Detect which cell encompasses the target text, then output its [x, y] center coordinate. 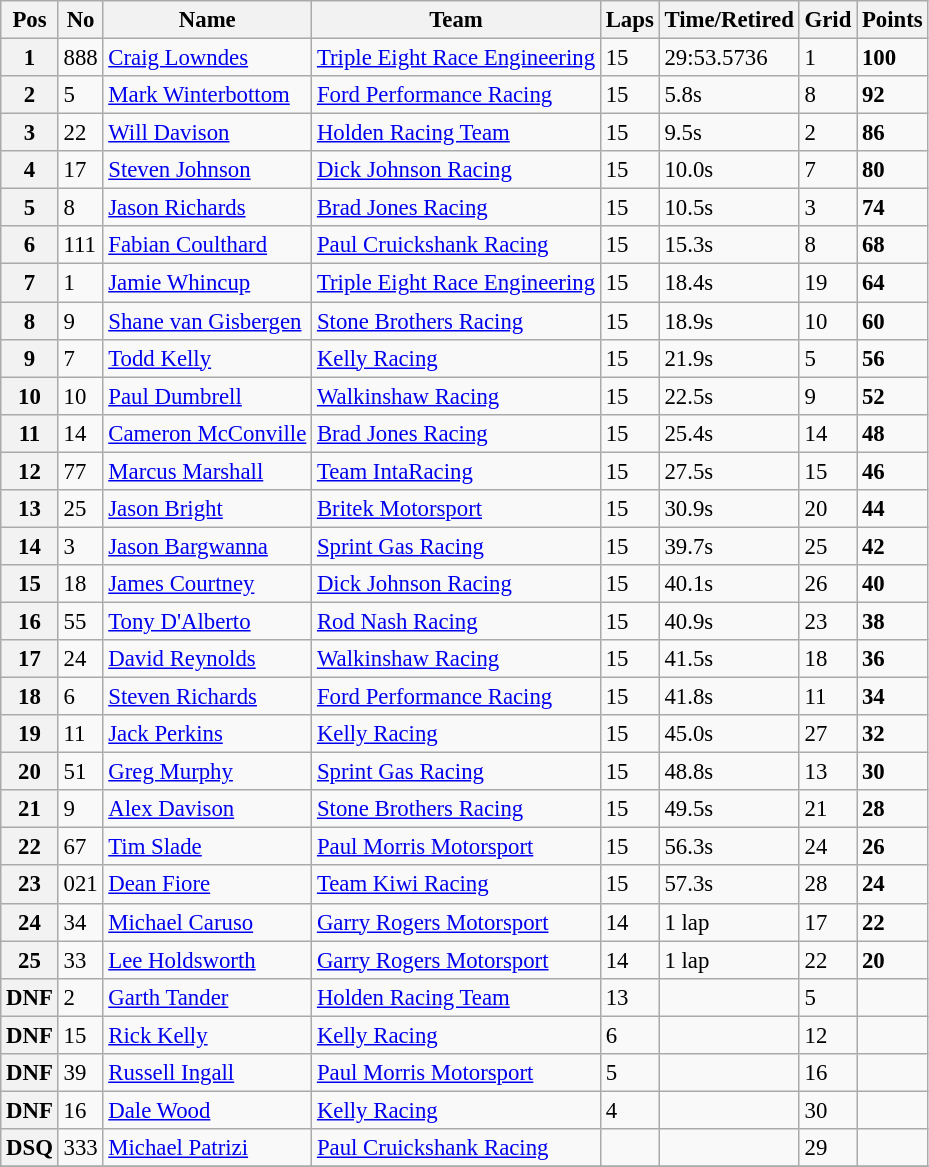
Jack Perkins [208, 734]
Britek Motorsport [456, 509]
51 [80, 772]
Marcus Marshall [208, 471]
Jamie Whincup [208, 283]
67 [80, 847]
39.7s [729, 546]
40 [892, 584]
86 [892, 133]
29 [828, 1148]
James Courtney [208, 584]
42 [892, 546]
56.3s [729, 847]
No [80, 20]
888 [80, 58]
36 [892, 659]
Team IntaRacing [456, 471]
Tim Slade [208, 847]
Steven Johnson [208, 170]
Lee Holdsworth [208, 960]
21.9s [729, 358]
48 [892, 433]
100 [892, 58]
Alex Davison [208, 809]
41.5s [729, 659]
Points [892, 20]
18.9s [729, 321]
9.5s [729, 133]
10.0s [729, 170]
Russell Ingall [208, 1073]
111 [80, 245]
Tony D'Alberto [208, 621]
Rick Kelly [208, 1035]
77 [80, 471]
Mark Winterbottom [208, 95]
46 [892, 471]
Michael Caruso [208, 922]
021 [80, 885]
Pos [30, 20]
Dale Wood [208, 1110]
Jason Bright [208, 509]
45.0s [729, 734]
Rod Nash Racing [456, 621]
32 [892, 734]
52 [892, 396]
39 [80, 1073]
56 [892, 358]
Garth Tander [208, 997]
Team [456, 20]
DSQ [30, 1148]
29:53.5736 [729, 58]
Dean Fiore [208, 885]
Grid [828, 20]
44 [892, 509]
Laps [630, 20]
48.8s [729, 772]
Jason Richards [208, 208]
David Reynolds [208, 659]
333 [80, 1148]
Will Davison [208, 133]
5.8s [729, 95]
Steven Richards [208, 697]
60 [892, 321]
Shane van Gisbergen [208, 321]
30.9s [729, 509]
41.8s [729, 697]
Paul Dumbrell [208, 396]
Fabian Coulthard [208, 245]
15.3s [729, 245]
Greg Murphy [208, 772]
68 [892, 245]
40.1s [729, 584]
Craig Lowndes [208, 58]
25.4s [729, 433]
10.5s [729, 208]
74 [892, 208]
57.3s [729, 885]
Team Kiwi Racing [456, 885]
Name [208, 20]
49.5s [729, 809]
55 [80, 621]
27 [828, 734]
Todd Kelly [208, 358]
Michael Patrizi [208, 1148]
27.5s [729, 471]
80 [892, 170]
38 [892, 621]
18.4s [729, 283]
64 [892, 283]
40.9s [729, 621]
33 [80, 960]
Cameron McConville [208, 433]
92 [892, 95]
Jason Bargwanna [208, 546]
Time/Retired [729, 20]
22.5s [729, 396]
